Identify which cell holds the provided text, then report its (X, Y) central coordinate. 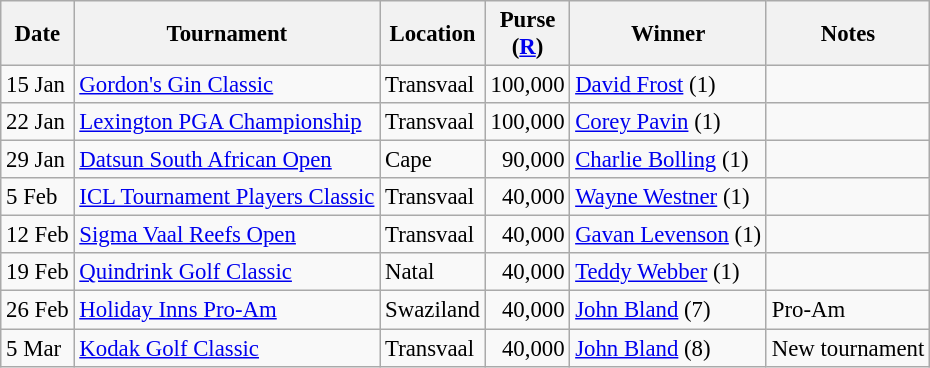
Charlie Bolling (1) (668, 160)
5 Mar (38, 348)
Purse(R) (528, 34)
Location (432, 34)
Wayne Westner (1) (668, 197)
Tournament (227, 34)
Winner (668, 34)
22 Jan (38, 122)
Natal (432, 273)
12 Feb (38, 235)
Date (38, 34)
90,000 (528, 160)
Pro-Am (848, 310)
Cape (432, 160)
Lexington PGA Championship (227, 122)
Teddy Webber (1) (668, 273)
Swaziland (432, 310)
Datsun South African Open (227, 160)
26 Feb (38, 310)
David Frost (1) (668, 85)
Kodak Golf Classic (227, 348)
15 Jan (38, 85)
John Bland (8) (668, 348)
Corey Pavin (1) (668, 122)
Holiday Inns Pro-Am (227, 310)
Sigma Vaal Reefs Open (227, 235)
Gavan Levenson (1) (668, 235)
29 Jan (38, 160)
5 Feb (38, 197)
Notes (848, 34)
Quindrink Golf Classic (227, 273)
Gordon's Gin Classic (227, 85)
19 Feb (38, 273)
New tournament (848, 348)
John Bland (7) (668, 310)
ICL Tournament Players Classic (227, 197)
